Determine the (X, Y) coordinate at the center of the cell enclosing the given text.  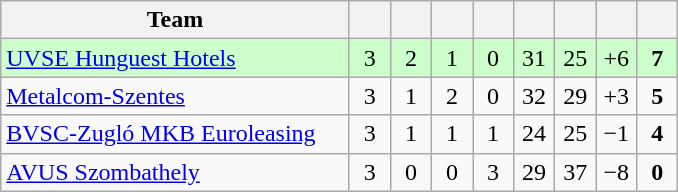
32 (534, 96)
BVSC-Zugló MKB Euroleasing (176, 134)
+6 (616, 58)
5 (658, 96)
24 (534, 134)
Metalcom-Szentes (176, 96)
31 (534, 58)
UVSE Hunguest Hotels (176, 58)
7 (658, 58)
37 (576, 172)
−8 (616, 172)
4 (658, 134)
−1 (616, 134)
Team (176, 20)
AVUS Szombathely (176, 172)
+3 (616, 96)
